Locate the cell with the specified text and output its (x, y) center coordinate. 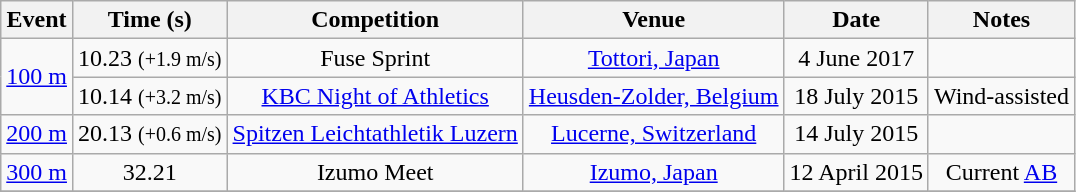
Izumo, Japan (654, 172)
18 July 2015 (856, 96)
4 June 2017 (856, 58)
Tottori, Japan (654, 58)
Spitzen Leichtathletik Luzern (375, 134)
Competition (375, 20)
KBC Night of Athletics (375, 96)
12 April 2015 (856, 172)
Date (856, 20)
20.13 (+0.6 m/s) (150, 134)
Notes (1001, 20)
Venue (654, 20)
Wind-assisted (1001, 96)
Current AB (1001, 172)
Heusden-Zolder, Belgium (654, 96)
Fuse Sprint (375, 58)
100 m (37, 77)
10.23 (+1.9 m/s) (150, 58)
200 m (37, 134)
10.14 (+3.2 m/s) (150, 96)
Time (s) (150, 20)
32.21 (150, 172)
Izumo Meet (375, 172)
14 July 2015 (856, 134)
Event (37, 20)
300 m (37, 172)
Lucerne, Switzerland (654, 134)
